Capture the cell that displays the provided text and extract its [X, Y] central coordinate. 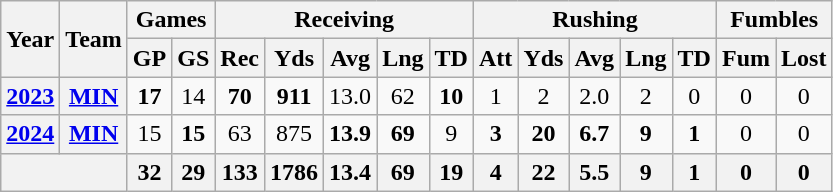
2024 [30, 134]
133 [240, 172]
911 [294, 96]
6.7 [594, 134]
62 [403, 96]
13.9 [350, 134]
Att [495, 58]
Year [30, 39]
2023 [30, 96]
14 [194, 96]
Lost [804, 58]
2.0 [594, 96]
Fumbles [774, 20]
22 [544, 172]
1786 [294, 172]
17 [149, 96]
Receiving [344, 20]
875 [294, 134]
GP [149, 58]
Games [170, 20]
5.5 [594, 172]
4 [495, 172]
Fum [746, 58]
63 [240, 134]
70 [240, 96]
3 [495, 134]
10 [451, 96]
32 [149, 172]
29 [194, 172]
Team [94, 39]
Rec [240, 58]
GS [194, 58]
Rushing [594, 20]
13.4 [350, 172]
20 [544, 134]
19 [451, 172]
13.0 [350, 96]
